Search for the cell housing the specified text and yield its [X, Y] center coordinate. 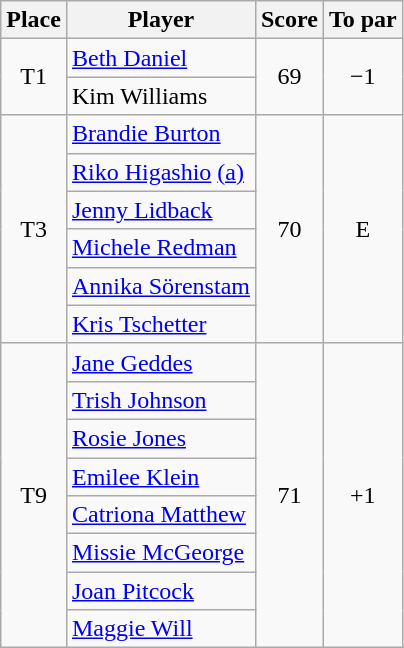
Score [289, 20]
Trish Johnson [160, 400]
Place [34, 20]
Michele Redman [160, 248]
Brandie Burton [160, 134]
T3 [34, 229]
Jane Geddes [160, 362]
T1 [34, 77]
69 [289, 77]
Kris Tschetter [160, 324]
Rosie Jones [160, 438]
To par [362, 20]
+1 [362, 495]
Catriona Matthew [160, 515]
Jenny Lidback [160, 210]
Player [160, 20]
E [362, 229]
Annika Sörenstam [160, 286]
−1 [362, 77]
71 [289, 495]
Maggie Will [160, 629]
T9 [34, 495]
Emilee Klein [160, 477]
70 [289, 229]
Missie McGeorge [160, 553]
Beth Daniel [160, 58]
Kim Williams [160, 96]
Riko Higashio (a) [160, 172]
Joan Pitcock [160, 591]
